Extract the (x, y) coordinate from the center of the cell holding the provided text.  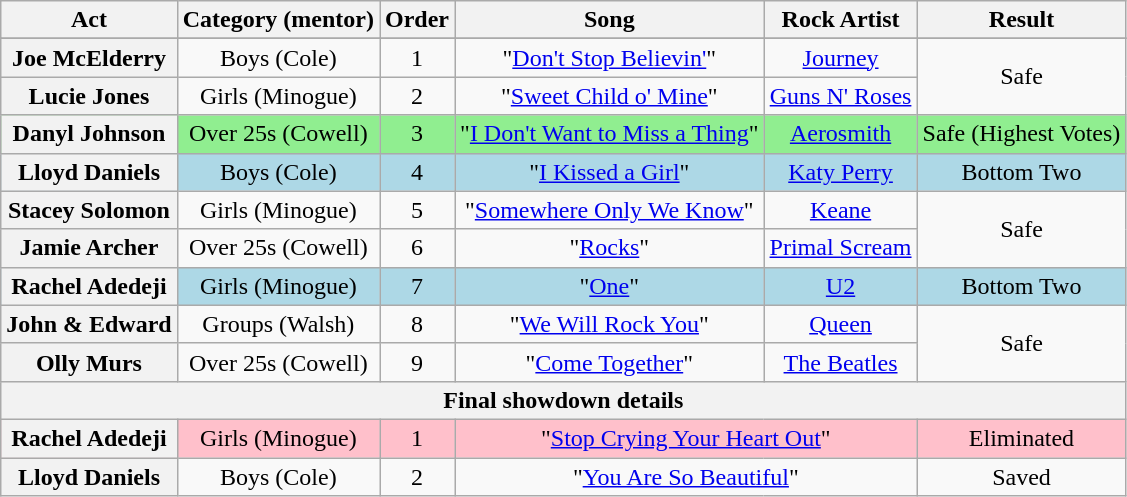
U2 (840, 286)
John & Edward (89, 324)
Safe (Highest Votes) (1022, 134)
Order (418, 20)
The Beatles (840, 362)
Song (610, 20)
9 (418, 362)
Lucie Jones (89, 96)
"Stop Crying Your Heart Out" (686, 438)
Queen (840, 324)
Act (89, 20)
3 (418, 134)
"Rocks" (610, 248)
8 (418, 324)
Primal Scream (840, 248)
Result (1022, 20)
Katy Perry (840, 172)
Keane (840, 210)
"One" (610, 286)
"Don't Stop Believin'" (610, 58)
Saved (1022, 477)
Danyl Johnson (89, 134)
Guns N' Roses (840, 96)
Category (mentor) (278, 20)
"We Will Rock You" (610, 324)
Joe McElderry (89, 58)
"You Are So Beautiful" (686, 477)
Groups (Walsh) (278, 324)
Aerosmith (840, 134)
Rock Artist (840, 20)
Jamie Archer (89, 248)
"Sweet Child o' Mine" (610, 96)
7 (418, 286)
Olly Murs (89, 362)
Eliminated (1022, 438)
"I Kissed a Girl" (610, 172)
"I Don't Want to Miss a Thing" (610, 134)
6 (418, 248)
Journey (840, 58)
"Somewhere Only We Know" (610, 210)
"Come Together" (610, 362)
Stacey Solomon (89, 210)
4 (418, 172)
Final showdown details (564, 400)
5 (418, 210)
